Scan for the cell matching the given text and deliver its (x, y) coordinate at center. 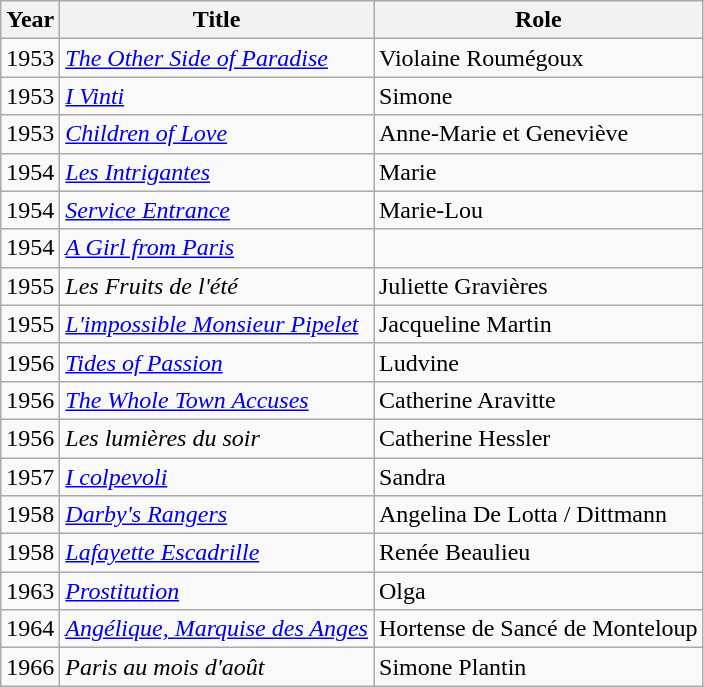
Prostitution (217, 591)
1964 (30, 629)
Role (539, 20)
Catherine Aravitte (539, 400)
Simone Plantin (539, 667)
Darby's Rangers (217, 515)
1966 (30, 667)
Marie-Lou (539, 210)
Angélique, Marquise des Anges (217, 629)
Sandra (539, 477)
Tides of Passion (217, 362)
Paris au mois d'août (217, 667)
Lafayette Escadrille (217, 553)
Ludvine (539, 362)
L'impossible Monsieur Pipelet (217, 324)
Anne-Marie et Geneviève (539, 134)
Les Fruits de l'été (217, 286)
I colpevoli (217, 477)
A Girl from Paris (217, 248)
The Other Side of Paradise (217, 58)
Service Entrance (217, 210)
Jacqueline Martin (539, 324)
Catherine Hessler (539, 438)
I Vinti (217, 96)
1957 (30, 477)
Olga (539, 591)
Violaine Roumégoux (539, 58)
Juliette Gravières (539, 286)
1963 (30, 591)
Children of Love (217, 134)
Angelina De Lotta / Dittmann (539, 515)
Marie (539, 172)
Renée Beaulieu (539, 553)
Les Intrigantes (217, 172)
Hortense de Sancé de Monteloup (539, 629)
Simone (539, 96)
Les lumières du soir (217, 438)
Year (30, 20)
The Whole Town Accuses (217, 400)
Title (217, 20)
